Pinpoint the cell where the given text exists, returning its (x, y) midpoint coordinate. 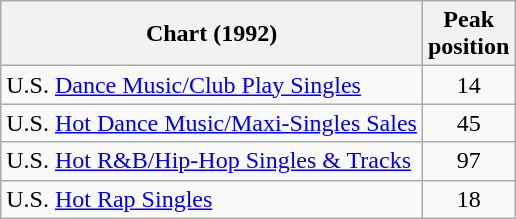
U.S. Dance Music/Club Play Singles (212, 85)
Peakposition (468, 34)
Chart (1992) (212, 34)
45 (468, 123)
14 (468, 85)
U.S. Hot R&B/Hip-Hop Singles & Tracks (212, 161)
U.S. Hot Rap Singles (212, 199)
97 (468, 161)
U.S. Hot Dance Music/Maxi-Singles Sales (212, 123)
18 (468, 199)
